Output the (X, Y) coordinate of the center of the cell containing the given text.  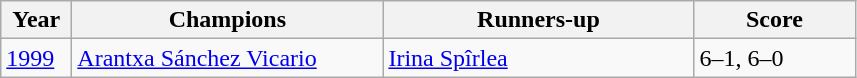
Year (36, 20)
Arantxa Sánchez Vicario (228, 58)
Champions (228, 20)
1999 (36, 58)
Runners-up (538, 20)
6–1, 6–0 (774, 58)
Score (774, 20)
Irina Spîrlea (538, 58)
